Capture the cell that displays the provided text and extract its (x, y) central coordinate. 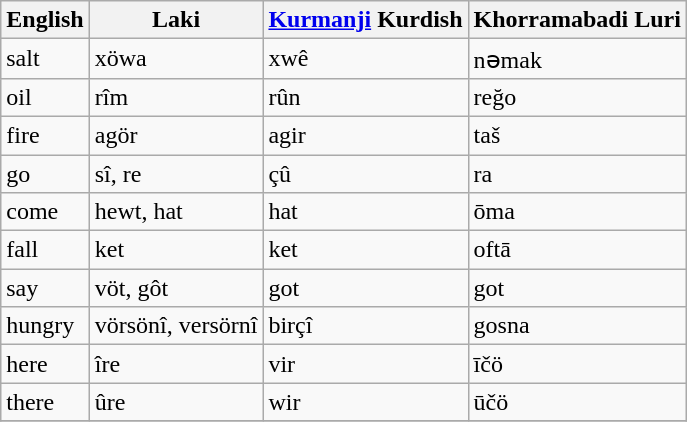
Khorramabadi Luri (577, 20)
ūčö (577, 402)
agör (176, 135)
salt (45, 59)
taš (577, 135)
gosna (577, 326)
reğo (577, 97)
vöt, gôt (176, 288)
birçî (366, 326)
çû (366, 173)
oil (45, 97)
agir (366, 135)
English (45, 20)
Laki (176, 20)
hat (366, 212)
hungry (45, 326)
fall (45, 250)
say (45, 288)
sî, re (176, 173)
hewt, hat (176, 212)
wir (366, 402)
ra (577, 173)
vir (366, 364)
nəmak (577, 59)
ûre (176, 402)
vörsönî, versörnî (176, 326)
go (45, 173)
here (45, 364)
xwê (366, 59)
ōma (577, 212)
īčö (577, 364)
fire (45, 135)
rîm (176, 97)
oftā (577, 250)
rûn (366, 97)
xöwa (176, 59)
îre (176, 364)
Kurmanji Kurdish (366, 20)
there (45, 402)
come (45, 212)
